Locate the cell with the specified text and output its [x, y] center coordinate. 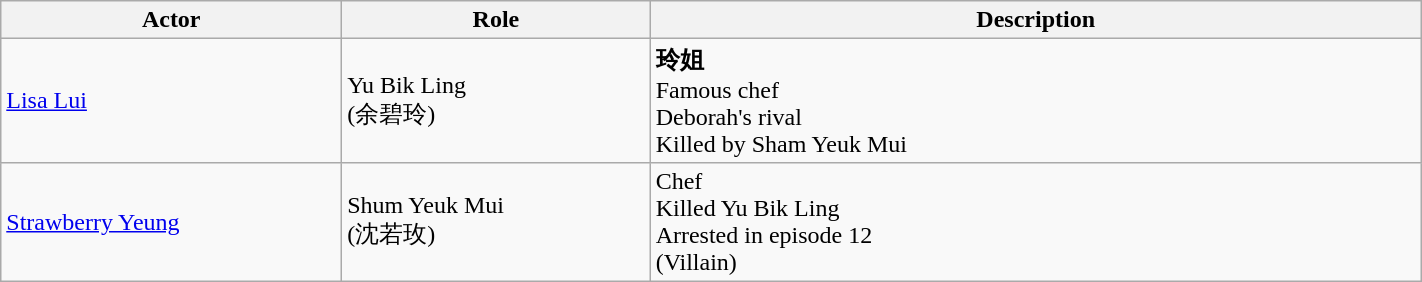
Role [496, 20]
玲姐Famous chefDeborah's rivalKilled by Sham Yeuk Mui [1036, 101]
Strawberry Yeung [172, 222]
Description [1036, 20]
Actor [172, 20]
ChefKilled Yu Bik LingArrested in episode 12(Villain) [1036, 222]
Yu Bik Ling(余碧玲) [496, 101]
Lisa Lui [172, 101]
Shum Yeuk Mui(沈若玫) [496, 222]
